Capture the cell that displays the provided text and extract its (x, y) central coordinate. 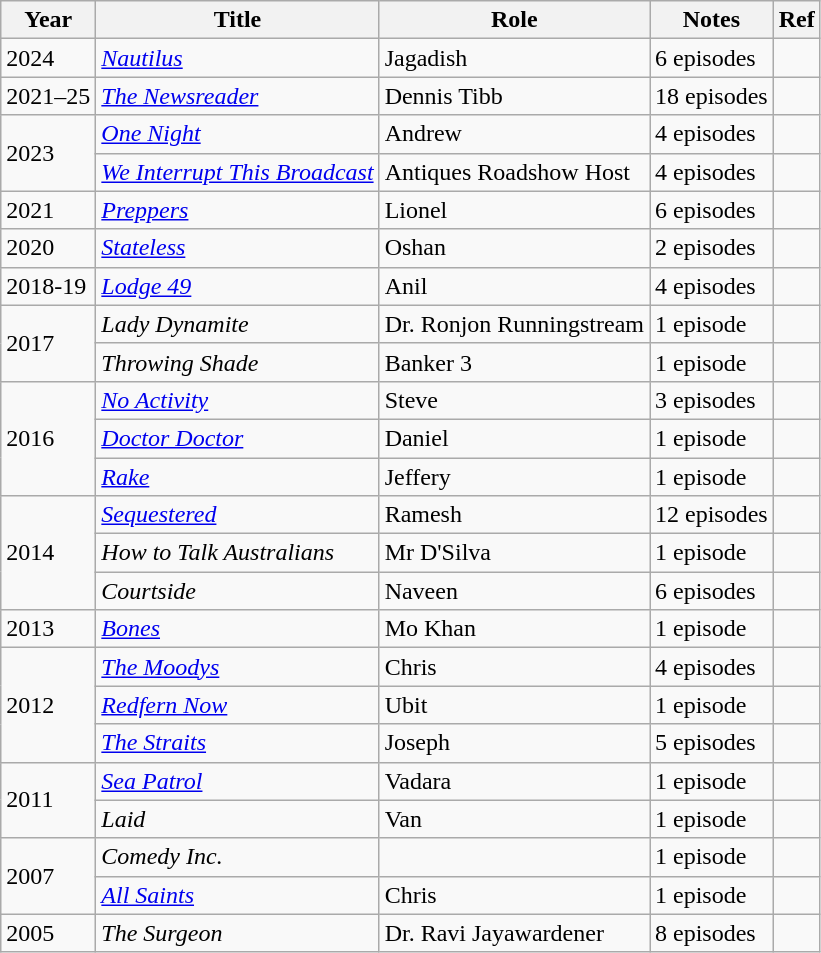
2024 (48, 58)
Dennis Tibb (514, 96)
5 episodes (712, 743)
Dr. Ravi Jayawardener (514, 933)
The Surgeon (238, 933)
Mr D'Silva (514, 553)
2011 (48, 800)
Joseph (514, 743)
Role (514, 20)
Bones (238, 629)
2007 (48, 876)
2016 (48, 438)
Lionel (514, 210)
2017 (48, 343)
Antiques Roadshow Host (514, 172)
The Straits (238, 743)
Ubit (514, 705)
2012 (48, 705)
3 episodes (712, 400)
2020 (48, 248)
Dr. Ronjon Runningstream (514, 324)
2013 (48, 629)
Year (48, 20)
2014 (48, 553)
2005 (48, 933)
Mo Khan (514, 629)
2021 (48, 210)
Jagadish (514, 58)
18 episodes (712, 96)
No Activity (238, 400)
Lodge 49 (238, 286)
Laid (238, 819)
2021–25 (48, 96)
Ramesh (514, 515)
12 episodes (712, 515)
Doctor Doctor (238, 438)
2023 (48, 153)
How to Talk Australians (238, 553)
Sequestered (238, 515)
2018-19 (48, 286)
Ref (796, 20)
Banker 3 (514, 362)
Anil (514, 286)
Rake (238, 477)
One Night (238, 134)
Stateless (238, 248)
Nautilus (238, 58)
Andrew (514, 134)
The Moodys (238, 667)
Courtside (238, 591)
The Newsreader (238, 96)
Sea Patrol (238, 781)
All Saints (238, 895)
Throwing Shade (238, 362)
Redfern Now (238, 705)
Oshan (514, 248)
2 episodes (712, 248)
Jeffery (514, 477)
Notes (712, 20)
Preppers (238, 210)
8 episodes (712, 933)
Van (514, 819)
Vadara (514, 781)
Comedy Inc. (238, 857)
Daniel (514, 438)
We Interrupt This Broadcast (238, 172)
Steve (514, 400)
Lady Dynamite (238, 324)
Title (238, 20)
Naveen (514, 591)
